From the cell containing the given text, extract its center point as (X, Y) coordinate. 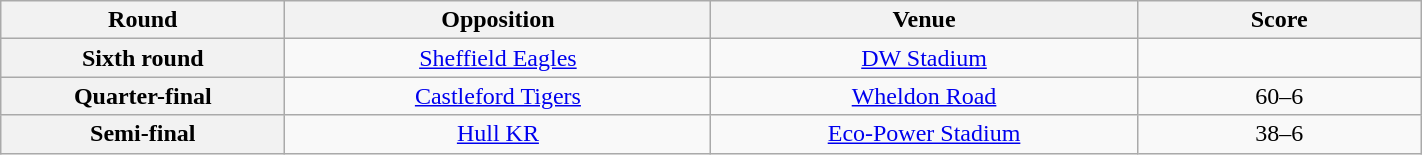
Quarter-final (143, 96)
Castleford Tigers (498, 96)
Sixth round (143, 58)
38–6 (1279, 134)
Sheffield Eagles (498, 58)
Hull KR (498, 134)
Score (1279, 20)
Venue (924, 20)
Wheldon Road (924, 96)
Round (143, 20)
Eco-Power Stadium (924, 134)
Opposition (498, 20)
Semi-final (143, 134)
60–6 (1279, 96)
DW Stadium (924, 58)
